Provide the (X, Y) coordinate of the cell's center where the given text is located.  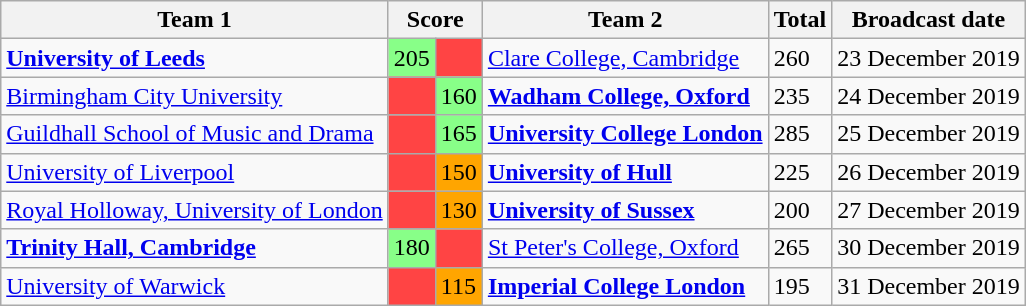
200 (800, 210)
University of Warwick (194, 286)
25 December 2019 (929, 134)
160 (458, 96)
Wadham College, Oxford (625, 96)
23 December 2019 (929, 58)
265 (800, 248)
Royal Holloway, University of London (194, 210)
205 (412, 58)
27 December 2019 (929, 210)
Broadcast date (929, 20)
115 (458, 286)
285 (800, 134)
235 (800, 96)
St Peter's College, Oxford (625, 248)
30 December 2019 (929, 248)
Score (435, 20)
University of Sussex (625, 210)
Guildhall School of Music and Drama (194, 134)
Trinity Hall, Cambridge (194, 248)
Total (800, 20)
180 (412, 248)
225 (800, 172)
Clare College, Cambridge (625, 58)
165 (458, 134)
195 (800, 286)
150 (458, 172)
Team 2 (625, 20)
University of Liverpool (194, 172)
University College London (625, 134)
University of Hull (625, 172)
Team 1 (194, 20)
Birmingham City University (194, 96)
260 (800, 58)
Imperial College London (625, 286)
University of Leeds (194, 58)
26 December 2019 (929, 172)
24 December 2019 (929, 96)
31 December 2019 (929, 286)
130 (458, 210)
